Find where the given text appears and provide that cell's center as (X, Y) coordinate. 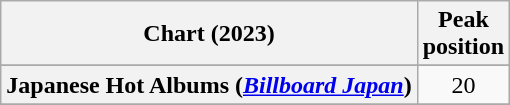
Japanese Hot Albums (Billboard Japan) (209, 85)
20 (463, 85)
Chart (2023) (209, 34)
Peakposition (463, 34)
